For the text-containing cell, return its midpoint in (X, Y) coordinate format. 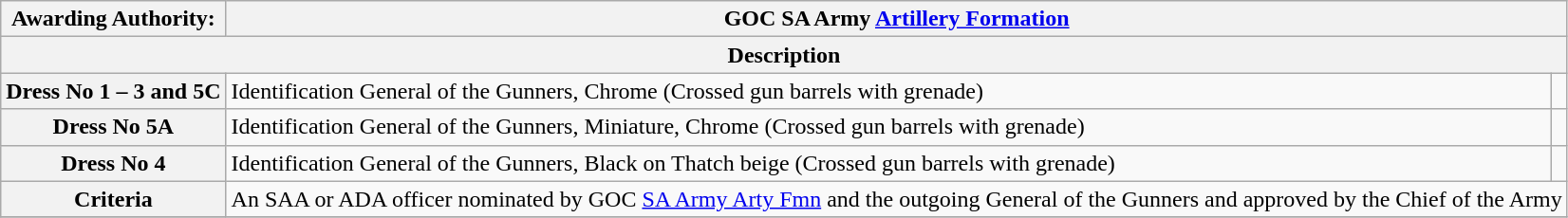
GOC SA Army Artillery Formation (896, 19)
Dress No 1 – 3 and 5C (114, 91)
Dress No 5A (114, 127)
Description (784, 55)
Identification General of the Gunners, Black on Thatch beige (Crossed gun barrels with grenade) (888, 163)
An SAA or ADA officer nominated by GOC SA Army Arty Fmn and the outgoing General of the Gunners and approved by the Chief of the Army (896, 199)
Awarding Authority: (114, 19)
Identification General of the Gunners, Chrome (Crossed gun barrels with grenade) (888, 91)
Criteria (114, 199)
Dress No 4 (114, 163)
Identification General of the Gunners, Miniature, Chrome (Crossed gun barrels with grenade) (888, 127)
